For the text-containing cell, return its midpoint in [X, Y] coordinate format. 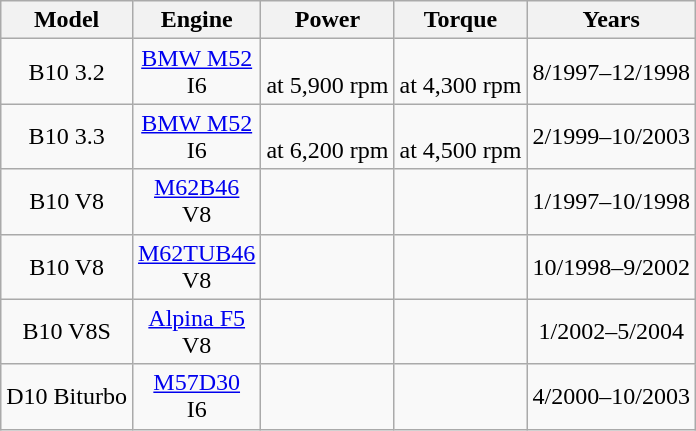
B10 V8S [67, 332]
Alpina F5 V8 [196, 332]
1/2002–5/2004 [611, 332]
4/2000–10/2003 [611, 396]
M62TUB46 V8 [196, 266]
Years [611, 20]
10/1998–9/2002 [611, 266]
1/1997–10/1998 [611, 202]
D10 Biturbo [67, 396]
M62B46 V8 [196, 202]
B10 3.2 [67, 72]
at 5,900 rpm [328, 72]
2/1999–10/2003 [611, 136]
at 4,300 rpm [460, 72]
Torque [460, 20]
8/1997–12/1998 [611, 72]
Engine [196, 20]
at 4,500 rpm [460, 136]
Model [67, 20]
Power [328, 20]
M57D30 I6 [196, 396]
B10 3.3 [67, 136]
at 6,200 rpm [328, 136]
